Return the (x, y) coordinate for the center point of the cell that contains the specified text.  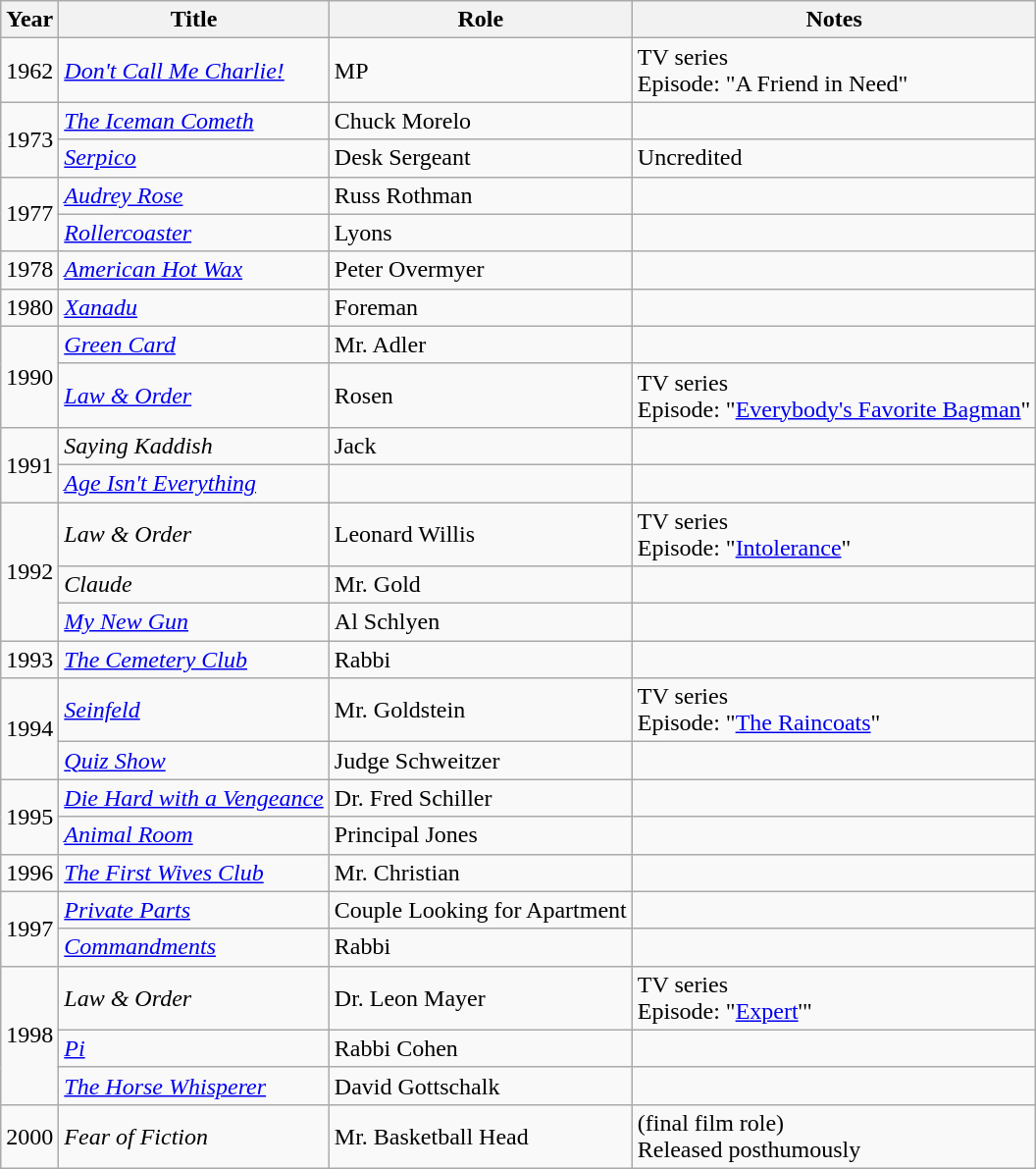
Commandments (194, 947)
Die Hard with a Vengeance (194, 798)
1993 (29, 660)
Judge Schweitzer (481, 761)
Mr. Goldstein (481, 711)
(final film role)Released posthumously (834, 1137)
1998 (29, 1035)
1990 (29, 377)
American Hot Wax (194, 270)
Don't Call Me Charlie! (194, 71)
Saying Kaddish (194, 446)
Foreman (481, 307)
Desk Sergeant (481, 158)
MP (481, 71)
TV seriesEpisode: "The Raincoats" (834, 711)
1995 (29, 817)
TV seriesEpisode: "A Friend in Need" (834, 71)
1994 (29, 728)
TV seriesEpisode: "Everybody's Favorite Bagman" (834, 395)
Mr. Gold (481, 585)
Xanadu (194, 307)
2000 (29, 1137)
Claude (194, 585)
My New Gun (194, 622)
Fear of Fiction (194, 1137)
Couple Looking for Apartment (481, 910)
Mr. Adler (481, 345)
1977 (29, 214)
Mr. Christian (481, 873)
Chuck Morelo (481, 121)
The Iceman Cometh (194, 121)
TV seriesEpisode: "Intolerance" (834, 534)
Dr. Leon Mayer (481, 997)
Leonard Willis (481, 534)
Pi (194, 1048)
TV seriesEpisode: "Expert'" (834, 997)
Mr. Basketball Head (481, 1137)
The First Wives Club (194, 873)
1992 (29, 571)
Jack (481, 446)
1980 (29, 307)
Al Schlyen (481, 622)
Age Isn't Everything (194, 483)
Rollercoaster (194, 233)
The Cemetery Club (194, 660)
Principal Jones (481, 835)
Lyons (481, 233)
David Gottschalk (481, 1086)
Rabbi Cohen (481, 1048)
Animal Room (194, 835)
Audrey Rose (194, 195)
1973 (29, 139)
Quiz Show (194, 761)
Russ Rothman (481, 195)
1962 (29, 71)
1996 (29, 873)
Peter Overmyer (481, 270)
Year (29, 20)
Title (194, 20)
Serpico (194, 158)
Role (481, 20)
Seinfeld (194, 711)
Uncredited (834, 158)
1997 (29, 929)
Rosen (481, 395)
The Horse Whisperer (194, 1086)
Notes (834, 20)
1978 (29, 270)
Green Card (194, 345)
Private Parts (194, 910)
Dr. Fred Schiller (481, 798)
1991 (29, 464)
